From the cell containing the given text, extract its center point as (x, y) coordinate. 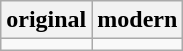
modern (138, 20)
original (46, 20)
